Scan for the cell matching the given text and deliver its (X, Y) coordinate at center. 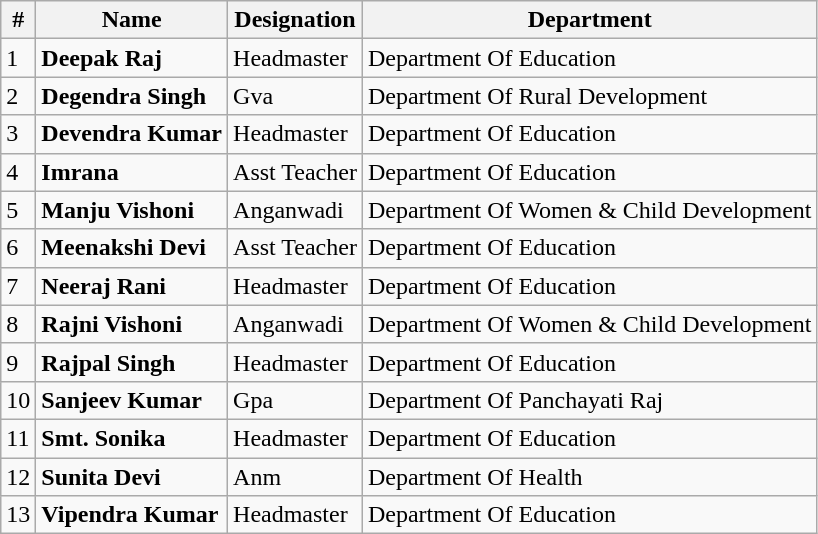
Rajni Vishoni (132, 324)
Sunita Devi (132, 477)
9 (18, 362)
5 (18, 210)
Manju Vishoni (132, 210)
Name (132, 20)
Department Of Panchayati Raj (590, 400)
13 (18, 515)
Imrana (132, 172)
Deepak Raj (132, 58)
1 (18, 58)
11 (18, 438)
Department Of Rural Development (590, 96)
Degendra Singh (132, 96)
3 (18, 134)
Smt. Sonika (132, 438)
Anm (296, 477)
# (18, 20)
Department (590, 20)
8 (18, 324)
Sanjeev Kumar (132, 400)
Devendra Kumar (132, 134)
10 (18, 400)
Rajpal Singh (132, 362)
4 (18, 172)
Gva (296, 96)
2 (18, 96)
Department Of Health (590, 477)
7 (18, 286)
Meenakshi Devi (132, 248)
Neeraj Rani (132, 286)
Vipendra Kumar (132, 515)
Gpa (296, 400)
Designation (296, 20)
12 (18, 477)
6 (18, 248)
